From the cell containing the given text, extract its center point as [X, Y] coordinate. 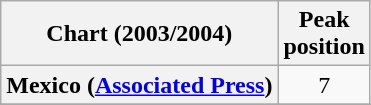
Chart (2003/2004) [140, 34]
Peakposition [324, 34]
7 [324, 85]
Mexico (Associated Press) [140, 85]
